Identify which cell holds the provided text, then report its [x, y] central coordinate. 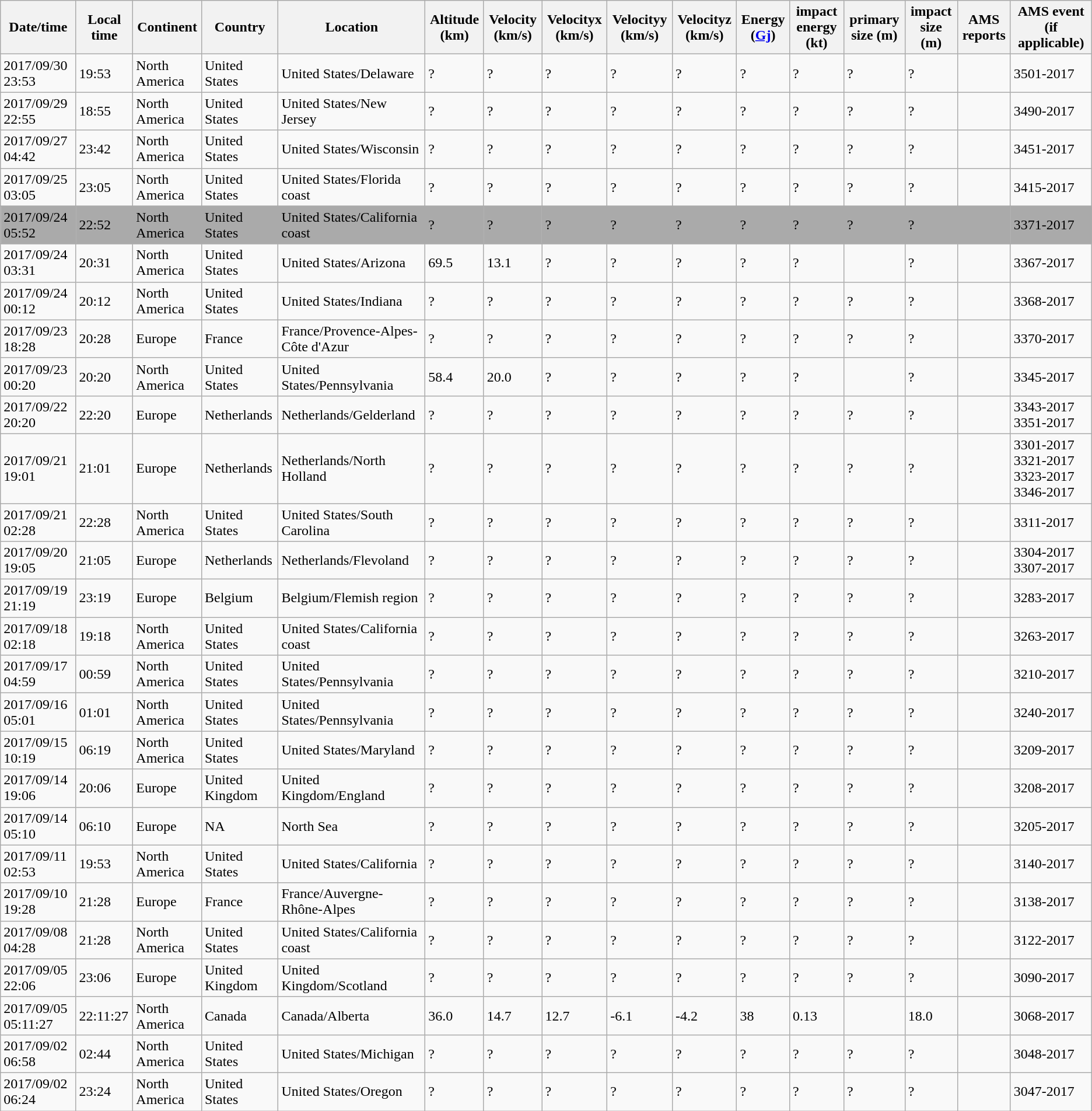
impact size (m) [931, 27]
2017/09/02 06:24 [38, 1091]
2017/09/10 19:28 [38, 902]
3068-2017 [1051, 1015]
Altitude (km) [454, 27]
20:28 [104, 338]
United Kingdom/Scotland [352, 978]
Canada [239, 1015]
3263-2017 [1051, 636]
France/Auvergne-Rhône-Alpes [352, 902]
3283-2017 [1051, 599]
3210-2017 [1051, 675]
2017/09/14 05:10 [38, 826]
2017/09/21 19:01 [38, 468]
14.7 [513, 1015]
3209-2017 [1051, 750]
2017/09/25 03:05 [38, 187]
United States/Maryland [352, 750]
22:11:27 [104, 1015]
20:31 [104, 263]
3240-2017 [1051, 712]
23:19 [104, 599]
3122-2017 [1051, 939]
United States/Delaware [352, 74]
Velocityx (km/s) [575, 27]
3371-2017 [1051, 225]
20:06 [104, 788]
3368-2017 [1051, 301]
United States/South Carolina [352, 522]
2017/09/02 06:58 [38, 1054]
NA [239, 826]
2017/09/11 02:53 [38, 864]
-6.1 [640, 1015]
23:06 [104, 978]
2017/09/17 04:59 [38, 675]
3048-2017 [1051, 1054]
United States/Florida coast [352, 187]
20:20 [104, 377]
38 [763, 1015]
2017/09/15 10:19 [38, 750]
23:42 [104, 149]
2017/09/27 04:42 [38, 149]
2017/09/19 21:19 [38, 599]
3205-2017 [1051, 826]
3311-2017 [1051, 522]
Local time [104, 27]
Netherlands/North Holland [352, 468]
36.0 [454, 1015]
18:55 [104, 111]
3304-20173307-2017 [1051, 560]
Continent [167, 27]
Velocityz (km/s) [705, 27]
06:10 [104, 826]
23:24 [104, 1091]
Netherlands/Flevoland [352, 560]
3301-2017 3321-2017 3323-2017 3346-2017 [1051, 468]
3501-2017 [1051, 74]
22:52 [104, 225]
impact energy (kt) [817, 27]
3343-2017 3351-2017 [1051, 414]
01:01 [104, 712]
-4.2 [705, 1015]
20.0 [513, 377]
21:01 [104, 468]
3490-2017 [1051, 111]
12.7 [575, 1015]
58.4 [454, 377]
00:59 [104, 675]
Velocity (km/s) [513, 27]
3451-2017 [1051, 149]
3415-2017 [1051, 187]
22:28 [104, 522]
2017/09/24 05:52 [38, 225]
Energy (Gj) [763, 27]
primary size (m) [875, 27]
Location [352, 27]
3345-2017 [1051, 377]
2017/09/29 22:55 [38, 111]
3047-2017 [1051, 1091]
United Kingdom/England [352, 788]
United States/Wisconsin [352, 149]
06:19 [104, 750]
21:05 [104, 560]
20:12 [104, 301]
2017/09/23 00:20 [38, 377]
AMS event (if applicable) [1051, 27]
Netherlands/Gelderland [352, 414]
2017/09/22 20:20 [38, 414]
69.5 [454, 263]
0.13 [817, 1015]
2017/09/18 02:18 [38, 636]
Belgium/Flemish region [352, 599]
Belgium [239, 599]
3370-2017 [1051, 338]
2017/09/05 22:06 [38, 978]
3090-2017 [1051, 978]
22:20 [104, 414]
France/Provence-Alpes-Côte d'Azur [352, 338]
23:05 [104, 187]
2017/09/23 18:28 [38, 338]
Velocityy (km/s) [640, 27]
02:44 [104, 1054]
2017/09/16 05:01 [38, 712]
3208-2017 [1051, 788]
Country [239, 27]
3367-2017 [1051, 263]
2017/09/30 23:53 [38, 74]
3138-2017 [1051, 902]
United States/California [352, 864]
AMS reports [984, 27]
United States/New Jersey [352, 111]
North Sea [352, 826]
Date/time [38, 27]
2017/09/08 04:28 [38, 939]
18.0 [931, 1015]
United States/Indiana [352, 301]
2017/09/14 19:06 [38, 788]
19:18 [104, 636]
United States/Oregon [352, 1091]
2017/09/20 19:05 [38, 560]
2017/09/21 02:28 [38, 522]
Canada/Alberta [352, 1015]
13.1 [513, 263]
3140-2017 [1051, 864]
United States/Michigan [352, 1054]
2017/09/24 03:31 [38, 263]
2017/09/05 05:11:27 [38, 1015]
2017/09/24 00:12 [38, 301]
United States/Arizona [352, 263]
